Scan for the cell matching the given text and deliver its (x, y) coordinate at center. 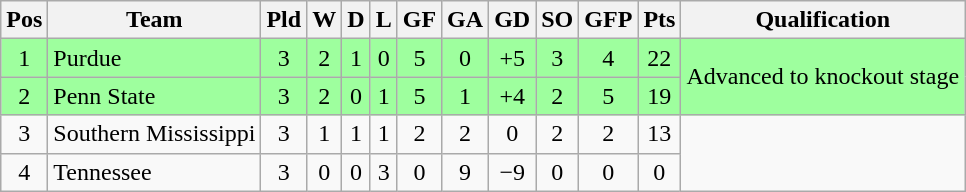
W (324, 20)
GD (512, 20)
Advanced to knockout stage (823, 77)
D (356, 20)
Qualification (823, 20)
GF (419, 20)
Pts (660, 20)
SO (558, 20)
Team (154, 20)
−9 (512, 172)
+5 (512, 58)
Purdue (154, 58)
Pld (284, 20)
GFP (608, 20)
19 (660, 96)
13 (660, 134)
L (384, 20)
22 (660, 58)
GA (466, 20)
+4 (512, 96)
Penn State (154, 96)
Southern Mississippi (154, 134)
Tennessee (154, 172)
9 (466, 172)
Pos (24, 20)
